For the text-containing cell, return its midpoint in (X, Y) coordinate format. 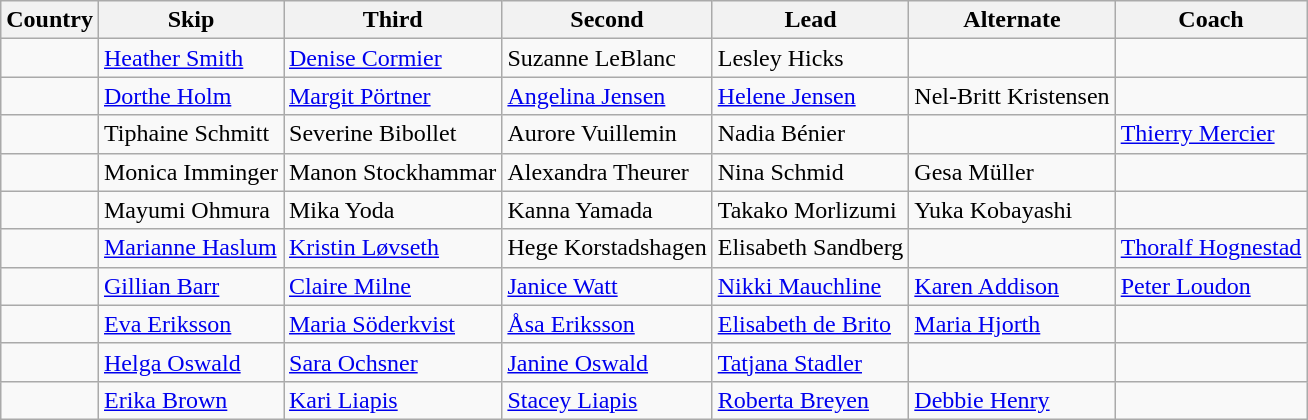
Roberta Breyen (810, 400)
Janice Watt (607, 286)
Gillian Barr (190, 286)
Aurore Vuillemin (607, 134)
Mayumi Ohmura (190, 210)
Stacey Liapis (607, 400)
Alexandra Theurer (607, 172)
Suzanne LeBlanc (607, 58)
Monica Imminger (190, 172)
Claire Milne (393, 286)
Sara Ochsner (393, 362)
Hege Korstadshagen (607, 248)
Nel-Britt Kristensen (1012, 96)
Skip (190, 20)
Helene Jensen (810, 96)
Heather Smith (190, 58)
Kanna Yamada (607, 210)
Margit Pörtner (393, 96)
Country (50, 20)
Lesley Hicks (810, 58)
Takako Morlizumi (810, 210)
Marianne Haslum (190, 248)
Karen Addison (1012, 286)
Erika Brown (190, 400)
Tatjana Stadler (810, 362)
Thierry Mercier (1211, 134)
Tiphaine Schmitt (190, 134)
Helga Oswald (190, 362)
Åsa Eriksson (607, 324)
Kristin Løvseth (393, 248)
Nina Schmid (810, 172)
Severine Bibollet (393, 134)
Nadia Bénier (810, 134)
Elisabeth de Brito (810, 324)
Thoralf Hognestad (1211, 248)
Gesa Müller (1012, 172)
Coach (1211, 20)
Manon Stockhammar (393, 172)
Eva Eriksson (190, 324)
Kari Liapis (393, 400)
Angelina Jensen (607, 96)
Nikki Mauchline (810, 286)
Mika Yoda (393, 210)
Maria Söderkvist (393, 324)
Denise Cormier (393, 58)
Debbie Henry (1012, 400)
Elisabeth Sandberg (810, 248)
Alternate (1012, 20)
Peter Loudon (1211, 286)
Yuka Kobayashi (1012, 210)
Second (607, 20)
Janine Oswald (607, 362)
Maria Hjorth (1012, 324)
Third (393, 20)
Dorthe Holm (190, 96)
Lead (810, 20)
